Search for the cell housing the specified text and yield its [X, Y] center coordinate. 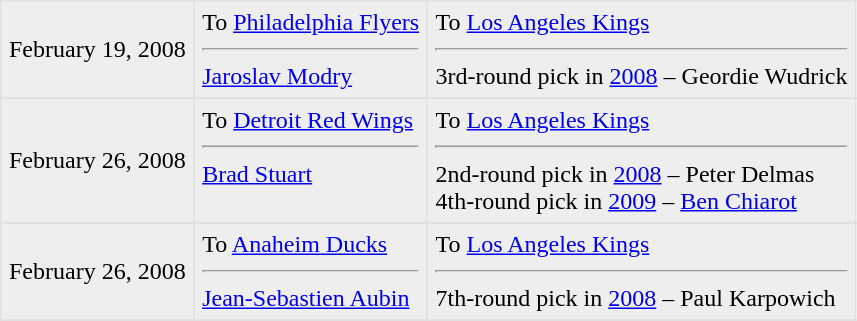
February 19, 2008 [98, 50]
To Los Angeles Kings 7th-round pick in 2008 – Paul Karpowich [641, 272]
To Los Angeles Kings 2nd-round pick in 2008 – Peter Delmas 4th-round pick in 2009 – Ben Chiarot [641, 160]
To Los Angeles Kings 3rd-round pick in 2008 – Geordie Wudrick [641, 50]
To Anaheim Ducks Jean-Sebastien Aubin [310, 272]
To Detroit Red Wings Brad Stuart [310, 160]
To Philadelphia Flyers Jaroslav Modry [310, 50]
